Scan for the cell matching the given text and deliver its (X, Y) coordinate at center. 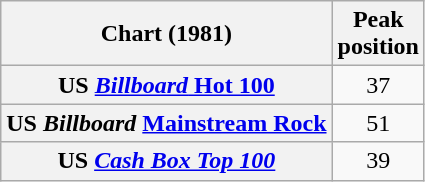
39 (378, 161)
51 (378, 123)
US Billboard Hot 100 (166, 85)
US Cash Box Top 100 (166, 161)
Peakposition (378, 34)
US Billboard Mainstream Rock (166, 123)
37 (378, 85)
Chart (1981) (166, 34)
